From the cell containing the given text, extract its center point as (X, Y) coordinate. 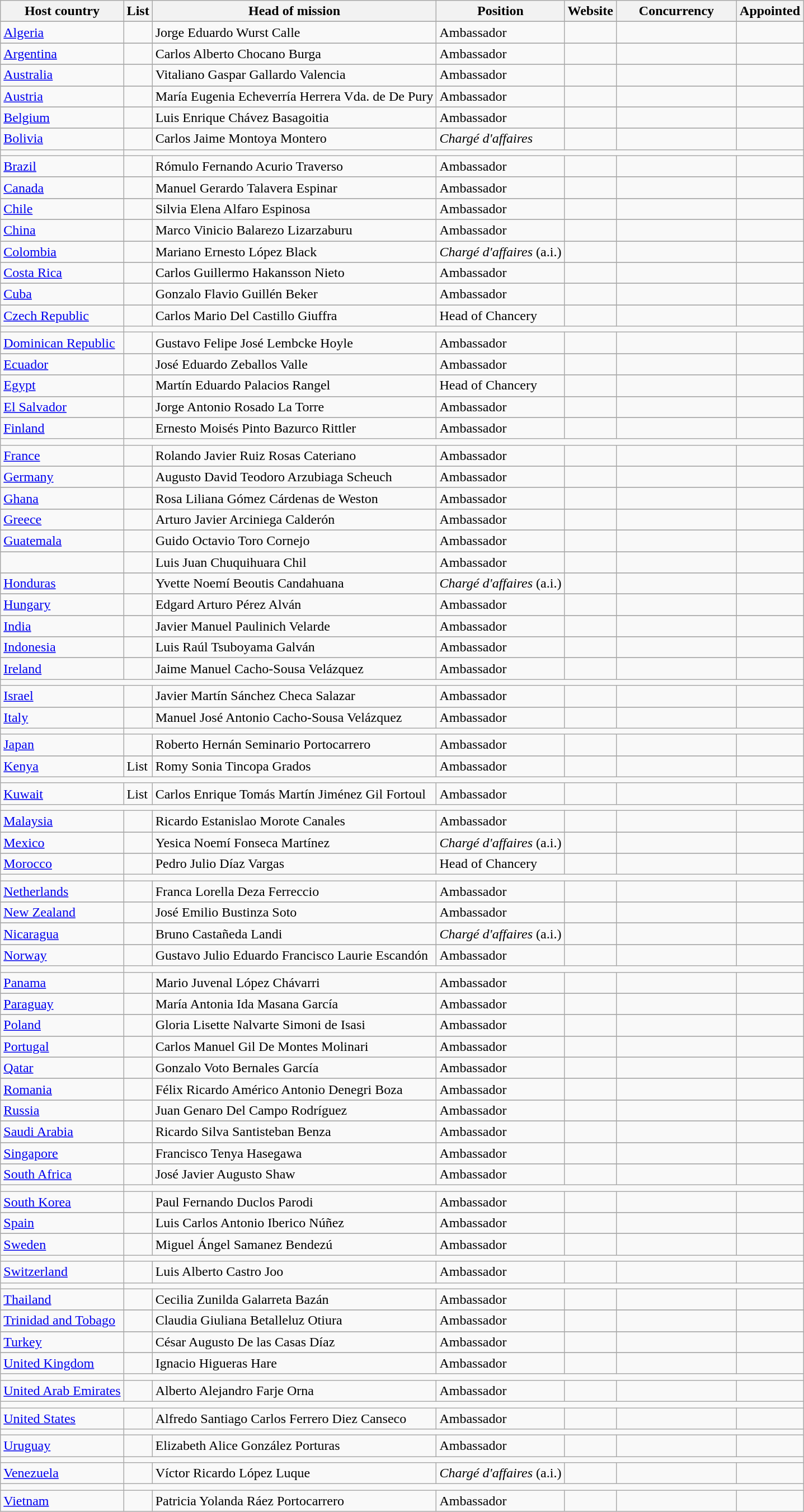
Colombia (62, 251)
Víctor Ricardo López Luque (294, 1473)
Host country (62, 11)
Romania (62, 1089)
Luis Alberto Castro Joo (294, 1272)
Israel (62, 696)
Algeria (62, 32)
Yesica Noemí Fonseca Martínez (294, 842)
New Zealand (62, 913)
Gustavo Julio Eduardo Francisco Laurie Escandón (294, 955)
Panama (62, 983)
Indonesia (62, 647)
Ecuador (62, 364)
Roberto Hernán Seminario Portocarrero (294, 745)
Kuwait (62, 793)
Sweden (62, 1245)
Vietnam (62, 1501)
Turkey (62, 1342)
Mexico (62, 842)
Morocco (62, 864)
Argentina (62, 54)
Gloria Lisette Nalvarte Simoni de Isasi (294, 1025)
Japan (62, 745)
Félix Ricardo Américo Antonio Denegri Boza (294, 1089)
Paraguay (62, 1004)
Manuel Gerardo Talavera Espinar (294, 187)
Jaime Manuel Cacho-Sousa Velázquez (294, 669)
Juan Genaro Del Campo Rodríguez (294, 1110)
Honduras (62, 584)
Cecilia Zunilda Galarreta Bazán (294, 1299)
Carlos Mario Del Castillo Giuffra (294, 316)
Alfredo Santiago Carlos Ferrero Diez Canseco (294, 1419)
Spain (62, 1223)
Javier Martín Sánchez Checa Salazar (294, 696)
Canada (62, 187)
Russia (62, 1110)
Bruno Castañeda Landi (294, 934)
Rómulo Fernando Acurio Traverso (294, 166)
Luis Enrique Chávez Basagoitia (294, 118)
María Antonia Ida Masana García (294, 1004)
Venezuela (62, 1473)
Pedro Julio Díaz Vargas (294, 864)
Gonzalo Voto Bernales García (294, 1068)
Austria (62, 96)
Francisco Tenya Hasegawa (294, 1153)
Australia (62, 75)
United States (62, 1419)
María Eugenia Echeverría Herrera Vda. de De Pury (294, 96)
Czech Republic (62, 316)
Trinidad and Tobago (62, 1321)
Thailand (62, 1299)
Manuel José Antonio Cacho-Sousa Velázquez (294, 717)
Singapore (62, 1153)
Portugal (62, 1046)
Carlos Alberto Chocano Burga (294, 54)
José Emilio Bustinza Soto (294, 913)
Carlos Jaime Montoya Montero (294, 139)
Guatemala (62, 541)
South Africa (62, 1175)
Appointed (770, 11)
Yvette Noemí Beoutis Candahuana (294, 584)
Franca Lorella Deza Ferreccio (294, 891)
Dominican Republic (62, 343)
Vitaliano Gaspar Gallardo Valencia (294, 75)
Ignacio Higueras Hare (294, 1363)
Ernesto Moisés Pinto Bazurco Rittler (294, 428)
Guido Octavio Toro Cornejo (294, 541)
Switzerland (62, 1272)
Hungary (62, 605)
Mario Juvenal López Chávarri (294, 983)
China (62, 230)
Netherlands (62, 891)
Website (590, 11)
Belgium (62, 118)
France (62, 456)
Martín Eduardo Palacios Rangel (294, 386)
Brazil (62, 166)
Carlos Enrique Tomás Martín Jiménez Gil Fortoul (294, 793)
Romy Sonia Tincopa Grados (294, 766)
Finland (62, 428)
Poland (62, 1025)
Ricardo Silva Santisteban Benza (294, 1131)
Costa Rica (62, 273)
Patricia Yolanda Ráez Portocarrero (294, 1501)
Edgard Arturo Pérez Alván (294, 605)
Ricardo Estanislao Morote Canales (294, 821)
Ghana (62, 498)
José Eduardo Zeballos Valle (294, 364)
Nicaragua (62, 934)
Qatar (62, 1068)
Luis Juan Chuquihuara Chil (294, 562)
El Salvador (62, 407)
Uruguay (62, 1446)
Rosa Liliana Gómez Cárdenas de Weston (294, 498)
Italy (62, 717)
Greece (62, 519)
Bolivia (62, 139)
Head of mission (294, 11)
Claudia Giuliana Betalleluz Otiura (294, 1321)
Marco Vinicio Balarezo Lizarzaburu (294, 230)
Ireland (62, 669)
Augusto David Teodoro Arzubiaga Scheuch (294, 477)
Norway (62, 955)
United Arab Emirates (62, 1391)
Gonzalo Flavio Guillén Beker (294, 294)
Chargé d'affaires (500, 139)
Elizabeth Alice González Porturas (294, 1446)
Chile (62, 209)
Germany (62, 477)
Carlos Manuel Gil De Montes Molinari (294, 1046)
Luis Raúl Tsuboyama Galván (294, 647)
Concurrency (676, 11)
South Korea (62, 1202)
César Augusto De las Casas Díaz (294, 1342)
Position (500, 11)
Carlos Guillermo Hakansson Nieto (294, 273)
Jorge Antonio Rosado La Torre (294, 407)
Rolando Javier Ruiz Rosas Cateriano (294, 456)
Saudi Arabia (62, 1131)
Mariano Ernesto López Black (294, 251)
Luis Carlos Antonio Iberico Núñez (294, 1223)
Silvia Elena Alfaro Espinosa (294, 209)
Egypt (62, 386)
Jorge Eduardo Wurst Calle (294, 32)
José Javier Augusto Shaw (294, 1175)
Alberto Alejandro Farje Orna (294, 1391)
Miguel Ángel Samanez Bendezú (294, 1245)
Javier Manuel Paulinich Velarde (294, 626)
Malaysia (62, 821)
Kenya (62, 766)
Paul Fernando Duclos Parodi (294, 1202)
India (62, 626)
United Kingdom (62, 1363)
Gustavo Felipe José Lembcke Hoyle (294, 343)
Cuba (62, 294)
Arturo Javier Arciniega Calderón (294, 519)
